Provide the [x, y] coordinate of the cell's center where the given text is located.  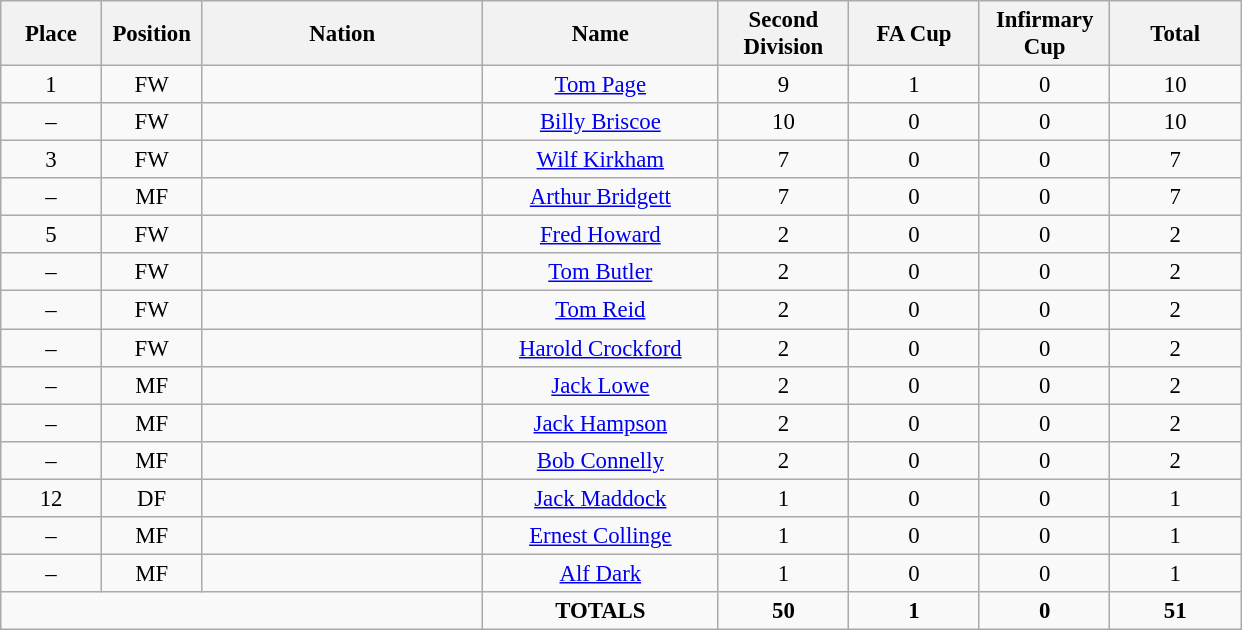
Fred Howard [601, 235]
Jack Hampson [601, 423]
12 [52, 498]
Alf Dark [601, 573]
Position [152, 34]
DF [152, 498]
Tom Page [601, 85]
Name [601, 34]
Arthur Bridgett [601, 197]
Harold Crockford [601, 348]
51 [1176, 611]
Second Division [784, 34]
Total [1176, 34]
Wilf Kirkham [601, 160]
Jack Lowe [601, 385]
3 [52, 160]
Billy Briscoe [601, 122]
9 [784, 85]
Bob Connelly [601, 460]
Jack Maddock [601, 498]
5 [52, 235]
Infirmary Cup [1044, 34]
Nation [342, 34]
Ernest Collinge [601, 536]
Tom Reid [601, 310]
FA Cup [914, 34]
Tom Butler [601, 273]
TOTALS [601, 611]
Place [52, 34]
50 [784, 611]
